Extract the (x, y) coordinate from the center of the cell holding the provided text.  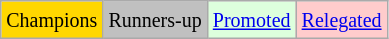
Champions (52, 20)
Promoted (252, 20)
Runners-up (155, 20)
Relegated (342, 20)
